Detect which cell encompasses the target text, then output its [x, y] center coordinate. 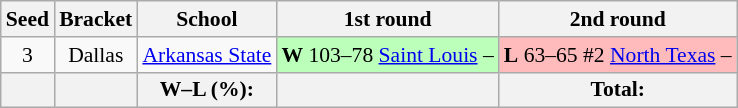
Seed [28, 19]
1st round [387, 19]
2nd round [618, 19]
3 [28, 55]
Bracket [96, 19]
W–L (%): [206, 90]
L 63–65 #2 North Texas – [618, 55]
School [206, 19]
Arkansas State [206, 55]
W 103–78 Saint Louis – [387, 55]
Total: [618, 90]
Dallas [96, 55]
